Find where the given text appears and provide that cell's center as [x, y] coordinate. 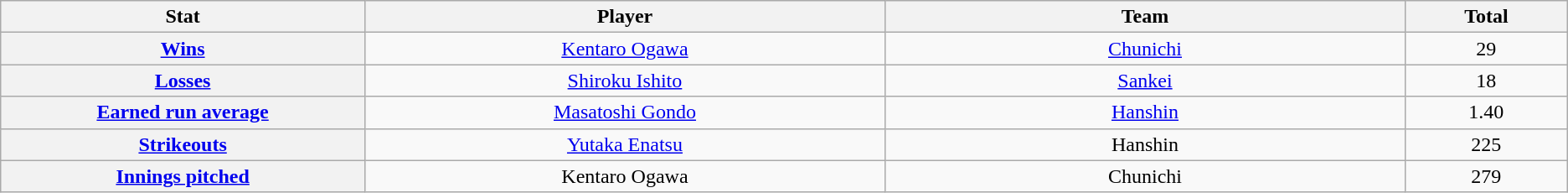
Losses [183, 81]
1.40 [1486, 112]
Total [1486, 17]
Earned run average [183, 112]
Shiroku Ishito [625, 81]
Wins [183, 49]
Team [1144, 17]
279 [1486, 176]
Innings pitched [183, 176]
Yutaka Enatsu [625, 144]
Strikeouts [183, 144]
225 [1486, 144]
Masatoshi Gondo [625, 112]
Player [625, 17]
29 [1486, 49]
18 [1486, 81]
Stat [183, 17]
Sankei [1144, 81]
